Extract the [x, y] coordinate from the center of the cell holding the provided text.  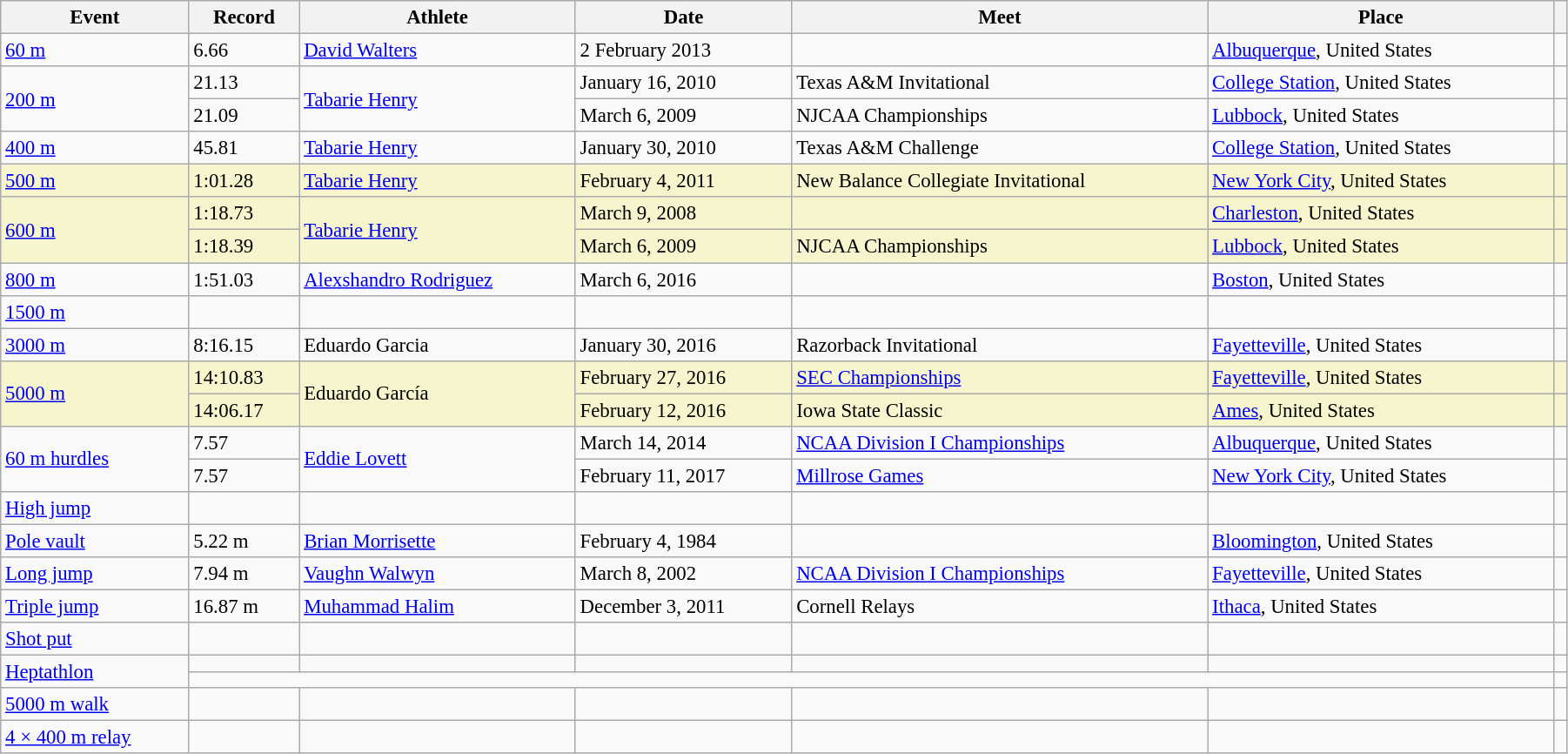
21.09 [244, 116]
Cornell Relays [1000, 607]
Shot put [95, 639]
16.87 m [244, 607]
1:01.28 [244, 181]
March 9, 2008 [684, 213]
Heptathlon [95, 672]
Ames, United States [1381, 410]
Athlete [437, 17]
1:18.73 [244, 213]
3000 m [95, 345]
Texas A&M Invitational [1000, 83]
Texas A&M Challenge [1000, 148]
Eduardo García [437, 394]
February 12, 2016 [684, 410]
December 3, 2011 [684, 607]
Muhammad Halim [437, 607]
8:16.15 [244, 345]
2 February 2013 [684, 50]
1500 m [95, 312]
14:10.83 [244, 377]
March 6, 2016 [684, 279]
600 m [95, 230]
Event [95, 17]
45.81 [244, 148]
Ithaca, United States [1381, 607]
200 m [95, 99]
Alexshandro Rodriguez [437, 279]
Meet [1000, 17]
Razorback Invitational [1000, 345]
Charleston, United States [1381, 213]
February 4, 2011 [684, 181]
Place [1381, 17]
SEC Championships [1000, 377]
February 11, 2017 [684, 475]
January 30, 2010 [684, 148]
500 m [95, 181]
Eddie Lovett [437, 460]
1:51.03 [244, 279]
14:06.17 [244, 410]
Pole vault [95, 541]
Vaughn Walwyn [437, 574]
High jump [95, 508]
Date [684, 17]
6.66 [244, 50]
January 16, 2010 [684, 83]
800 m [95, 279]
Eduardo Garcia [437, 345]
Millrose Games [1000, 475]
400 m [95, 148]
5.22 m [244, 541]
February 27, 2016 [684, 377]
60 m hurdles [95, 460]
Brian Morrisette [437, 541]
5000 m walk [95, 704]
21.13 [244, 83]
1:18.39 [244, 246]
Triple jump [95, 607]
New Balance Collegiate Invitational [1000, 181]
Iowa State Classic [1000, 410]
March 8, 2002 [684, 574]
7.94 m [244, 574]
60 m [95, 50]
4 × 400 m relay [95, 737]
Long jump [95, 574]
February 4, 1984 [684, 541]
March 14, 2014 [684, 443]
David Walters [437, 50]
5000 m [95, 394]
January 30, 2016 [684, 345]
Bloomington, United States [1381, 541]
Record [244, 17]
Boston, United States [1381, 279]
